Find where the given text appears and provide that cell's center as (X, Y) coordinate. 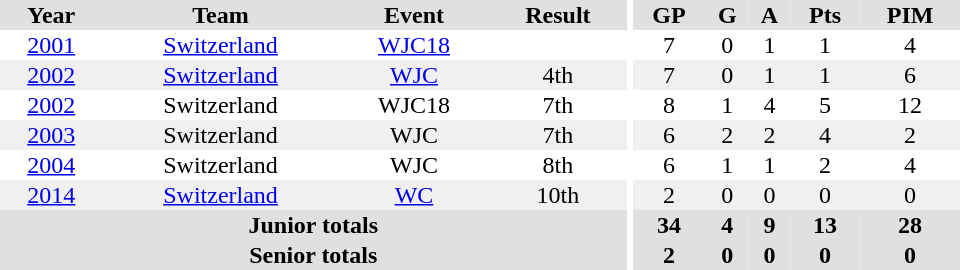
A (770, 15)
12 (910, 105)
Senior totals (314, 255)
Team (220, 15)
Junior totals (314, 225)
Result (558, 15)
G (728, 15)
4th (558, 75)
Event (414, 15)
28 (910, 225)
PIM (910, 15)
2014 (51, 195)
2001 (51, 45)
8 (670, 105)
5 (825, 105)
10th (558, 195)
GP (670, 15)
13 (825, 225)
2004 (51, 165)
Pts (825, 15)
9 (770, 225)
Year (51, 15)
2003 (51, 135)
WC (414, 195)
8th (558, 165)
34 (670, 225)
